Search for the cell housing the specified text and yield its (X, Y) center coordinate. 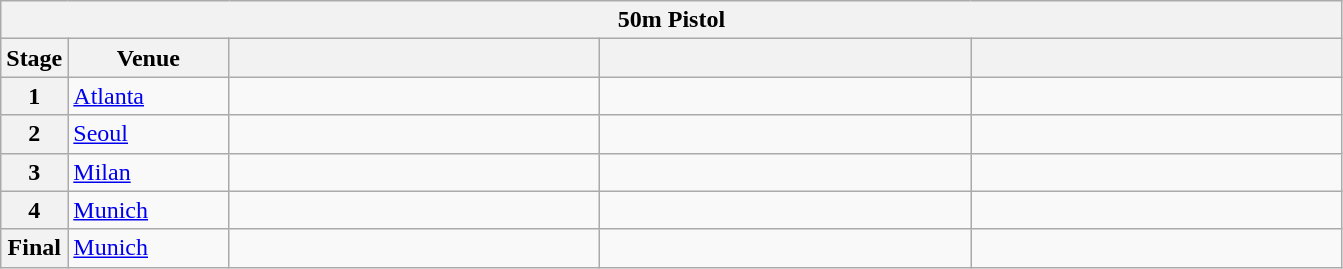
1 (34, 96)
3 (34, 172)
2 (34, 134)
Venue (148, 58)
Atlanta (148, 96)
4 (34, 210)
Seoul (148, 134)
50m Pistol (672, 20)
Stage (34, 58)
Final (34, 248)
Milan (148, 172)
